Return [X, Y] of the center of cell containing provided text 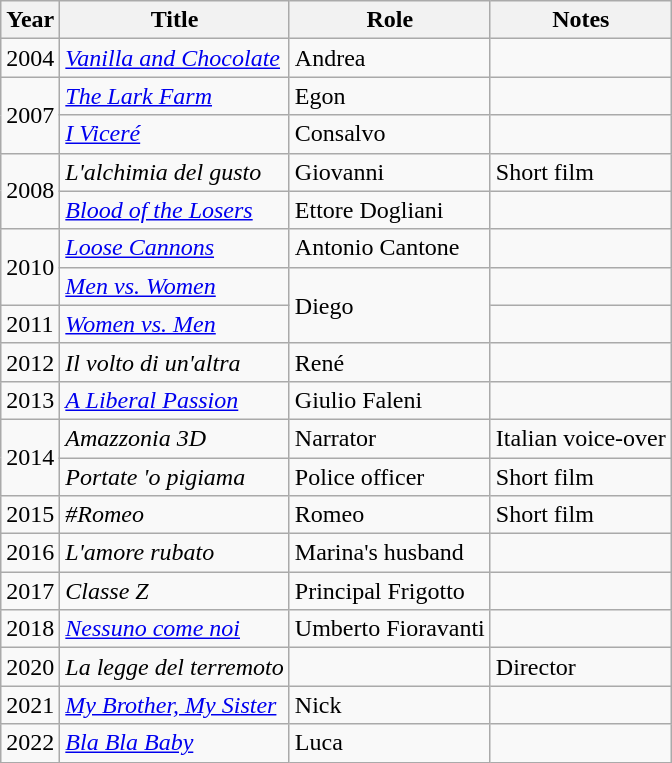
L'amore rubato [174, 553]
Blood of the Losers [174, 210]
Title [174, 20]
2022 [30, 743]
Il volto di un'altra [174, 362]
Umberto Fioravanti [390, 629]
The Lark Farm [174, 96]
Italian voice-over [580, 438]
2008 [30, 191]
2010 [30, 267]
Luca [390, 743]
Egon [390, 96]
Ettore Dogliani [390, 210]
Principal Frigotto [390, 591]
Classe Z [174, 591]
Notes [580, 20]
Loose Cannons [174, 248]
René [390, 362]
2021 [30, 705]
2015 [30, 515]
Antonio Cantone [390, 248]
2011 [30, 324]
I Viceré [174, 134]
2017 [30, 591]
Director [580, 667]
Giulio Faleni [390, 400]
Role [390, 20]
2020 [30, 667]
Romeo [390, 515]
2013 [30, 400]
Vanilla and Chocolate [174, 58]
2004 [30, 58]
My Brother, My Sister [174, 705]
Women vs. Men [174, 324]
#Romeo [174, 515]
2018 [30, 629]
2012 [30, 362]
Year [30, 20]
Police officer [390, 477]
Giovanni [390, 172]
Andrea [390, 58]
Marina's husband [390, 553]
Men vs. Women [174, 286]
2007 [30, 115]
Nessuno come noi [174, 629]
Diego [390, 305]
2014 [30, 457]
Narrator [390, 438]
A Liberal Passion [174, 400]
Portate 'o pigiama [174, 477]
Consalvo [390, 134]
Bla Bla Baby [174, 743]
La legge del terremoto [174, 667]
L'alchimia del gusto [174, 172]
2016 [30, 553]
Nick [390, 705]
Amazzonia 3D [174, 438]
